Return (x, y) of the center of cell containing provided text 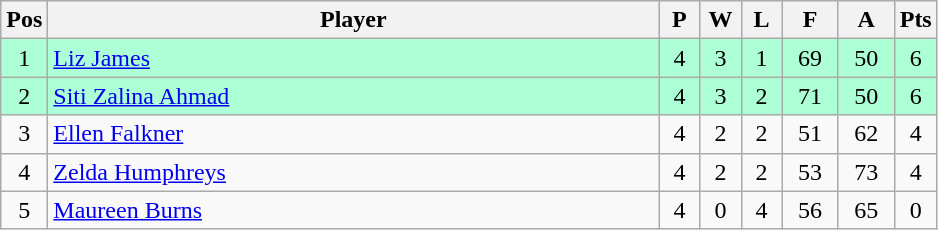
Maureen Burns (354, 210)
65 (866, 210)
51 (810, 134)
5 (24, 210)
Pts (916, 20)
Siti Zalina Ahmad (354, 96)
Player (354, 20)
Ellen Falkner (354, 134)
73 (866, 172)
L (762, 20)
P (680, 20)
69 (810, 58)
62 (866, 134)
53 (810, 172)
56 (810, 210)
W (720, 20)
Zelda Humphreys (354, 172)
Liz James (354, 58)
Pos (24, 20)
71 (810, 96)
A (866, 20)
F (810, 20)
